Pinpoint the cell where the given text exists, returning its (X, Y) midpoint coordinate. 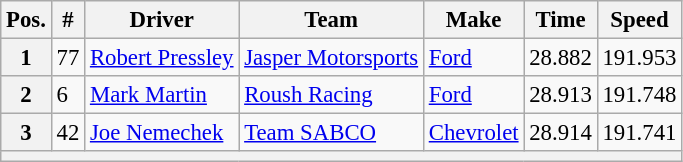
# (68, 20)
Joe Nemechek (162, 133)
3 (26, 133)
77 (68, 58)
Robert Pressley (162, 58)
Time (560, 20)
28.913 (560, 95)
Mark Martin (162, 95)
6 (68, 95)
28.914 (560, 133)
Pos. (26, 20)
Make (473, 20)
Jasper Motorsports (332, 58)
Chevrolet (473, 133)
Team SABCO (332, 133)
Team (332, 20)
Driver (162, 20)
28.882 (560, 58)
42 (68, 133)
Speed (640, 20)
191.953 (640, 58)
191.748 (640, 95)
1 (26, 58)
Roush Racing (332, 95)
2 (26, 95)
191.741 (640, 133)
